Search for the cell housing the specified text and yield its [x, y] center coordinate. 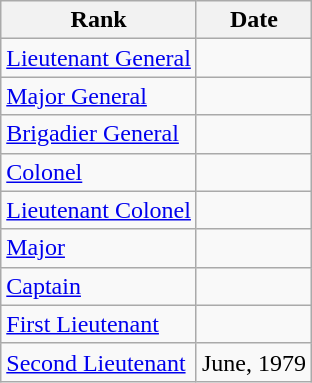
Second Lieutenant [99, 362]
Captain [99, 286]
Major [99, 248]
Brigadier General [99, 134]
June, 1979 [254, 362]
First Lieutenant [99, 324]
Lieutenant General [99, 58]
Lieutenant Colonel [99, 210]
Date [254, 20]
Major General [99, 96]
Rank [99, 20]
Colonel [99, 172]
